Return (x, y) of the center of cell containing provided text 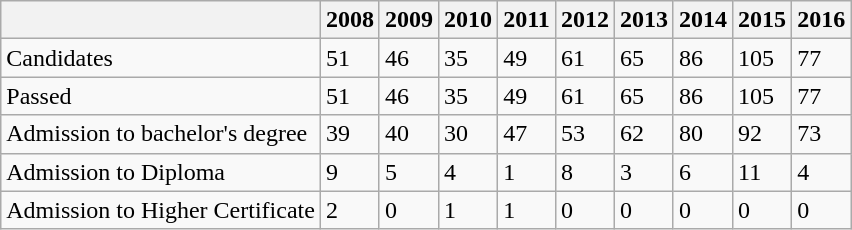
40 (408, 134)
3 (644, 172)
2008 (350, 20)
2016 (822, 20)
9 (350, 172)
2010 (468, 20)
47 (527, 134)
Passed (161, 96)
92 (762, 134)
Admission to Diploma (161, 172)
73 (822, 134)
39 (350, 134)
2015 (762, 20)
2 (350, 210)
Admission to bachelor's degree (161, 134)
6 (702, 172)
30 (468, 134)
80 (702, 134)
2013 (644, 20)
8 (584, 172)
Candidates (161, 58)
62 (644, 134)
11 (762, 172)
53 (584, 134)
2012 (584, 20)
2009 (408, 20)
2014 (702, 20)
Admission to Higher Certificate (161, 210)
5 (408, 172)
2011 (527, 20)
